For the text-containing cell, return its midpoint in (X, Y) coordinate format. 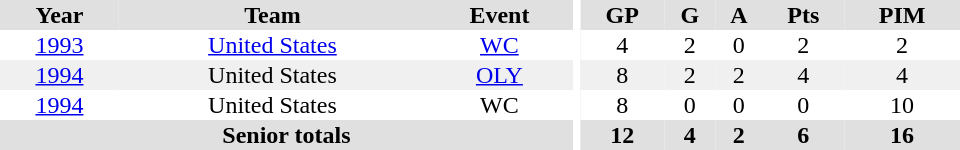
OLY (500, 75)
GP (622, 15)
Year (60, 15)
Team (272, 15)
12 (622, 135)
PIM (902, 15)
Senior totals (286, 135)
16 (902, 135)
Pts (804, 15)
10 (902, 105)
A (738, 15)
1993 (60, 45)
6 (804, 135)
G (690, 15)
Event (500, 15)
